Search for the cell housing the specified text and yield its [X, Y] center coordinate. 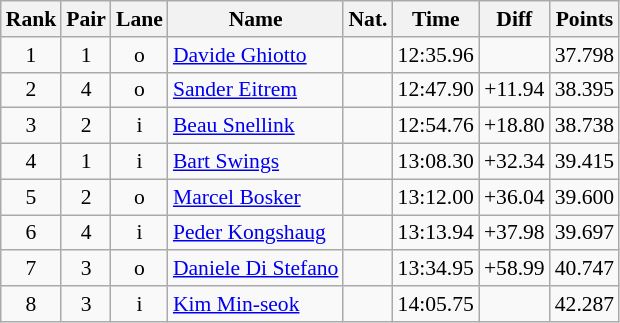
+37.98 [514, 233]
6 [32, 233]
5 [32, 197]
39.600 [584, 197]
Lane [140, 19]
Points [584, 19]
Davide Ghiotto [256, 55]
39.415 [584, 162]
40.747 [584, 269]
13:34.95 [436, 269]
8 [32, 304]
Time [436, 19]
Rank [32, 19]
+11.94 [514, 90]
38.395 [584, 90]
+18.80 [514, 126]
Daniele Di Stefano [256, 269]
Sander Eitrem [256, 90]
13:12.00 [436, 197]
Kim Min-seok [256, 304]
+32.34 [514, 162]
14:05.75 [436, 304]
13:13.94 [436, 233]
13:08.30 [436, 162]
Bart Swings [256, 162]
7 [32, 269]
39.697 [584, 233]
38.738 [584, 126]
+58.99 [514, 269]
37.798 [584, 55]
Pair [86, 19]
Peder Kongshaug [256, 233]
Beau Snellink [256, 126]
12:47.90 [436, 90]
12:54.76 [436, 126]
Diff [514, 19]
12:35.96 [436, 55]
42.287 [584, 304]
Name [256, 19]
Marcel Bosker [256, 197]
+36.04 [514, 197]
Nat. [368, 19]
